Return the [x, y] coordinate for the center point of the cell that contains the specified text.  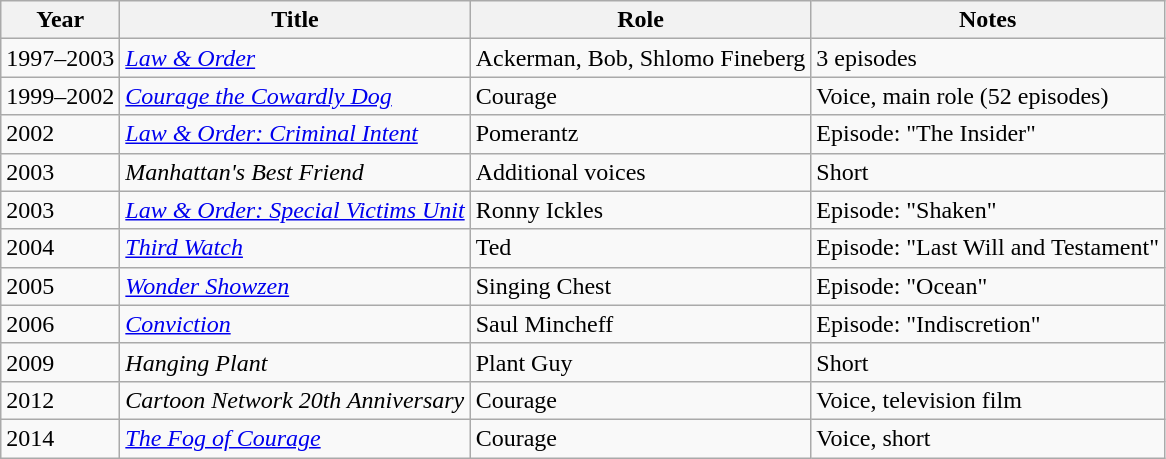
1999–2002 [60, 96]
Ted [640, 248]
Saul Mincheff [640, 324]
Voice, television film [988, 400]
2009 [60, 362]
Additional voices [640, 172]
Episode: "Ocean" [988, 286]
Singing Chest [640, 286]
2002 [60, 134]
2004 [60, 248]
Year [60, 20]
Manhattan's Best Friend [295, 172]
Pomerantz [640, 134]
1997–2003 [60, 58]
Episode: "Shaken" [988, 210]
Ronny Ickles [640, 210]
Courage the Cowardly Dog [295, 96]
Episode: "The Insider" [988, 134]
Plant Guy [640, 362]
Episode: "Last Will and Testament" [988, 248]
2014 [60, 438]
Voice, main role (52 episodes) [988, 96]
Voice, short [988, 438]
Cartoon Network 20th Anniversary [295, 400]
2005 [60, 286]
Hanging Plant [295, 362]
Law & Order: Criminal Intent [295, 134]
Episode: "Indiscretion" [988, 324]
Third Watch [295, 248]
The Fog of Courage [295, 438]
Law & Order: Special Victims Unit [295, 210]
Notes [988, 20]
Role [640, 20]
Wonder Showzen [295, 286]
2006 [60, 324]
Law & Order [295, 58]
Title [295, 20]
2012 [60, 400]
Ackerman, Bob, Shlomo Fineberg [640, 58]
Conviction [295, 324]
3 episodes [988, 58]
